Search for the cell housing the specified text and yield its (x, y) center coordinate. 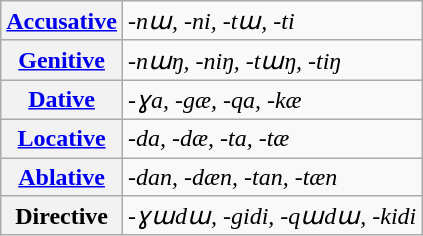
-ɣɯdɯ, -gidi, -qɯdɯ, -kidi (272, 216)
-da, -dæ, -ta, -tæ (272, 138)
-nɯ, -ni, -tɯ, -ti (272, 21)
Accusative (62, 21)
Dative (62, 100)
Genitive (62, 60)
Locative (62, 138)
-ɣa, -gæ, -qa, -kæ (272, 100)
-nɯŋ, -niŋ, -tɯŋ, -tiŋ (272, 60)
-dan, -dæn, -tan, -tæn (272, 177)
Ablative (62, 177)
Directive (62, 216)
